Scan for the cell matching the given text and deliver its (X, Y) coordinate at center. 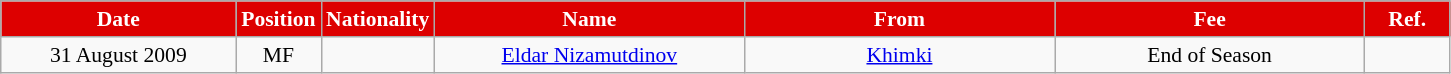
31 August 2009 (118, 55)
From (899, 19)
Khimki (899, 55)
End of Season (1210, 55)
Eldar Nizamutdinov (589, 55)
Nationality (378, 19)
MF (278, 55)
Date (118, 19)
Fee (1210, 19)
Position (278, 19)
Name (589, 19)
Ref. (1408, 19)
